Locate the cell with the specified text and output its (X, Y) center coordinate. 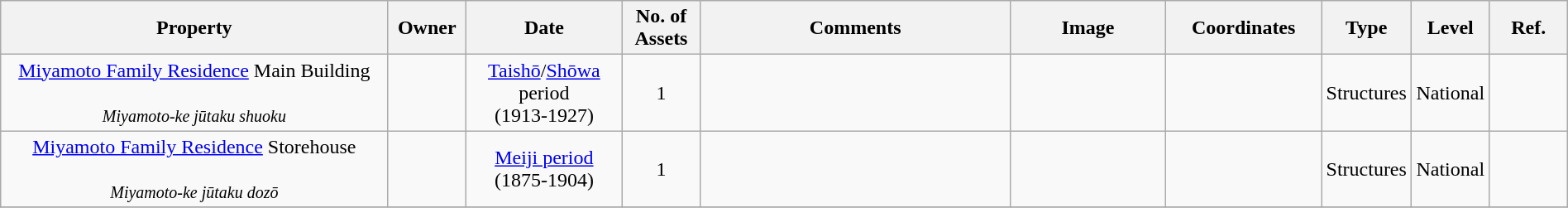
No. of Assets (661, 28)
Miyamoto Family Residence StorehouseMiyamoto-ke jūtaku dozō (194, 169)
Property (194, 28)
Miyamoto Family Residence Main BuildingMiyamoto-ke jūtaku shuoku (194, 93)
Taishō/Shōwa period(1913-1927) (544, 93)
Coordinates (1244, 28)
Date (544, 28)
Image (1088, 28)
Owner (427, 28)
Meiji period(1875-1904) (544, 169)
Level (1451, 28)
Ref. (1528, 28)
Comments (855, 28)
Type (1366, 28)
